Return the [x, y] coordinate for the center point of the cell that contains the specified text.  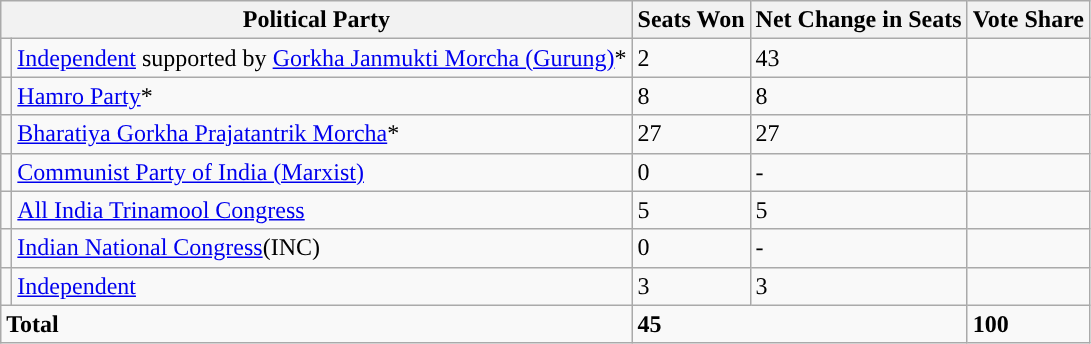
Bharatiya Gorkha Prajatantrik Morcha* [322, 134]
Independent supported by Gorkha Janmukti Morcha (Gurung)* [322, 58]
Political Party [316, 20]
Communist Party of India (Marxist) [322, 172]
All India Trinamool Congress [322, 210]
45 [800, 324]
Independent [322, 286]
Seats Won [691, 20]
2 [691, 58]
Indian National Congress(INC) [322, 248]
Net Change in Seats [858, 20]
Total [316, 324]
43 [858, 58]
Hamro Party* [322, 96]
100 [1028, 324]
Vote Share [1028, 20]
